For the text-containing cell, return its midpoint in (x, y) coordinate format. 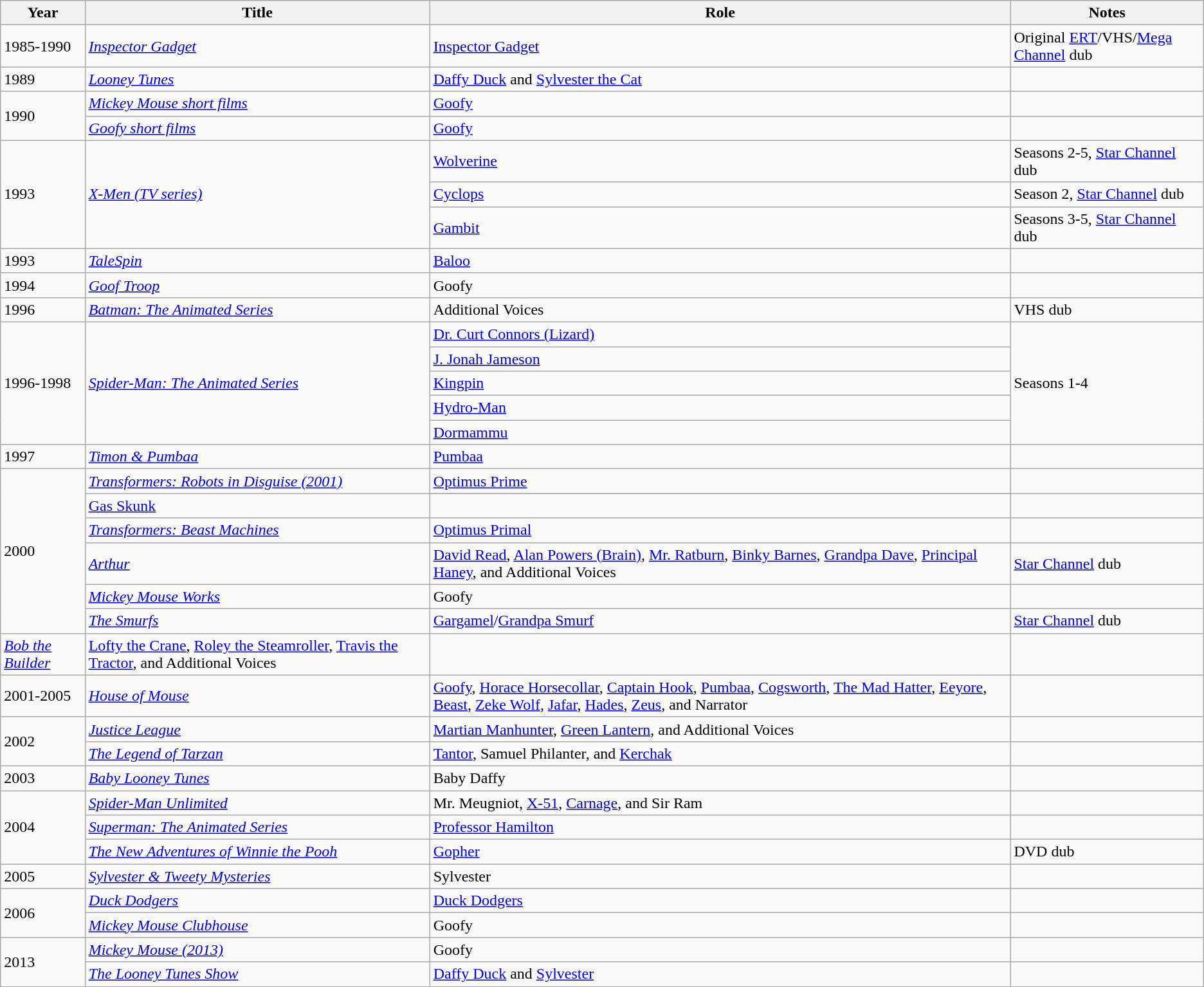
Transformers: Beast Machines (257, 530)
Seasons 1-4 (1107, 383)
Justice League (257, 729)
Spider-Man Unlimited (257, 802)
Timon & Pumbaa (257, 457)
Baby Looney Tunes (257, 778)
2004 (42, 827)
David Read, Alan Powers (Brain), Mr. Ratburn, Binky Barnes, Grandpa Dave, Principal Haney, and Additional Voices (720, 564)
Dormammu (720, 432)
Additional Voices (720, 309)
The Looney Tunes Show (257, 974)
Seasons 3-5, Star Channel dub (1107, 228)
Gargamel/Grandpa Smurf (720, 621)
DVD dub (1107, 852)
House of Mouse (257, 696)
Seasons 2-5, Star Channel dub (1107, 161)
Arthur (257, 564)
Gas Skunk (257, 506)
1990 (42, 116)
Wolverine (720, 161)
1985-1990 (42, 46)
TaleSpin (257, 261)
X-Men (TV series) (257, 194)
Spider-Man: The Animated Series (257, 383)
Dr. Curt Connors (Lizard) (720, 334)
Superman: The Animated Series (257, 827)
Baby Daffy (720, 778)
Baloo (720, 261)
Optimus Prime (720, 481)
Cyclops (720, 194)
Hydro-Man (720, 408)
Looney Tunes (257, 79)
Mickey Mouse Clubhouse (257, 925)
Role (720, 13)
Season 2, Star Channel dub (1107, 194)
2002 (42, 741)
Lofty the Crane, Roley the Steamroller, Travis the Tractor, and Additional Voices (257, 654)
Martian Manhunter, Green Lantern, and Additional Voices (720, 729)
Mickey Mouse short films (257, 104)
Gopher (720, 852)
2003 (42, 778)
Kingpin (720, 383)
Year (42, 13)
2013 (42, 962)
Bob the Builder (42, 654)
1994 (42, 285)
Mickey Mouse (2013) (257, 950)
Pumbaa (720, 457)
Goofy short films (257, 128)
Tantor, Samuel Philanter, and Kerchak (720, 753)
1996-1998 (42, 383)
2006 (42, 913)
Sylvester (720, 876)
VHS dub (1107, 309)
Goof Troop (257, 285)
The New Adventures of Winnie the Pooh (257, 852)
Transformers: Robots in Disguise (2001) (257, 481)
2005 (42, 876)
1997 (42, 457)
Gambit (720, 228)
Batman: The Animated Series (257, 309)
Original ERT/VHS/Mega Channel dub (1107, 46)
1996 (42, 309)
Notes (1107, 13)
Title (257, 13)
Professor Hamilton (720, 827)
Daffy Duck and Sylvester the Cat (720, 79)
Mickey Mouse Works (257, 596)
1989 (42, 79)
The Legend of Tarzan (257, 753)
2001-2005 (42, 696)
Optimus Primal (720, 530)
J. Jonah Jameson (720, 358)
Mr. Meugniot, X-51, Carnage, and Sir Ram (720, 802)
The Smurfs (257, 621)
2000 (42, 551)
Daffy Duck and Sylvester (720, 974)
Goofy, Horace Horsecollar, Captain Hook, Pumbaa, Cogsworth, The Mad Hatter, Eeyore, Beast, Zeke Wolf, Jafar, Hades, Zeus, and Narrator (720, 696)
Sylvester & Tweety Mysteries (257, 876)
